Locate the cell with the specified text and output its [x, y] center coordinate. 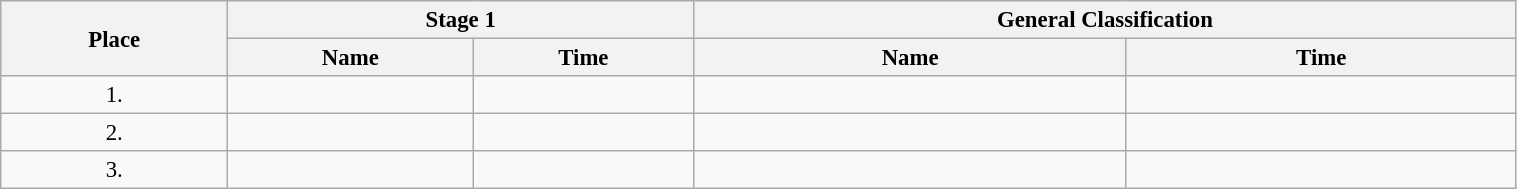
2. [114, 133]
Place [114, 38]
Stage 1 [461, 20]
General Classification [1105, 20]
1. [114, 95]
3. [114, 170]
